Scan for the cell matching the given text and deliver its [x, y] coordinate at center. 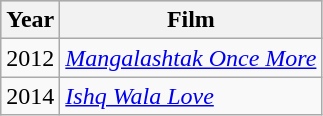
2012 [30, 58]
Ishq Wala Love [191, 96]
Year [30, 20]
Film [191, 20]
Mangalashtak Once More [191, 58]
2014 [30, 96]
